Detect which cell encompasses the target text, then output its [X, Y] center coordinate. 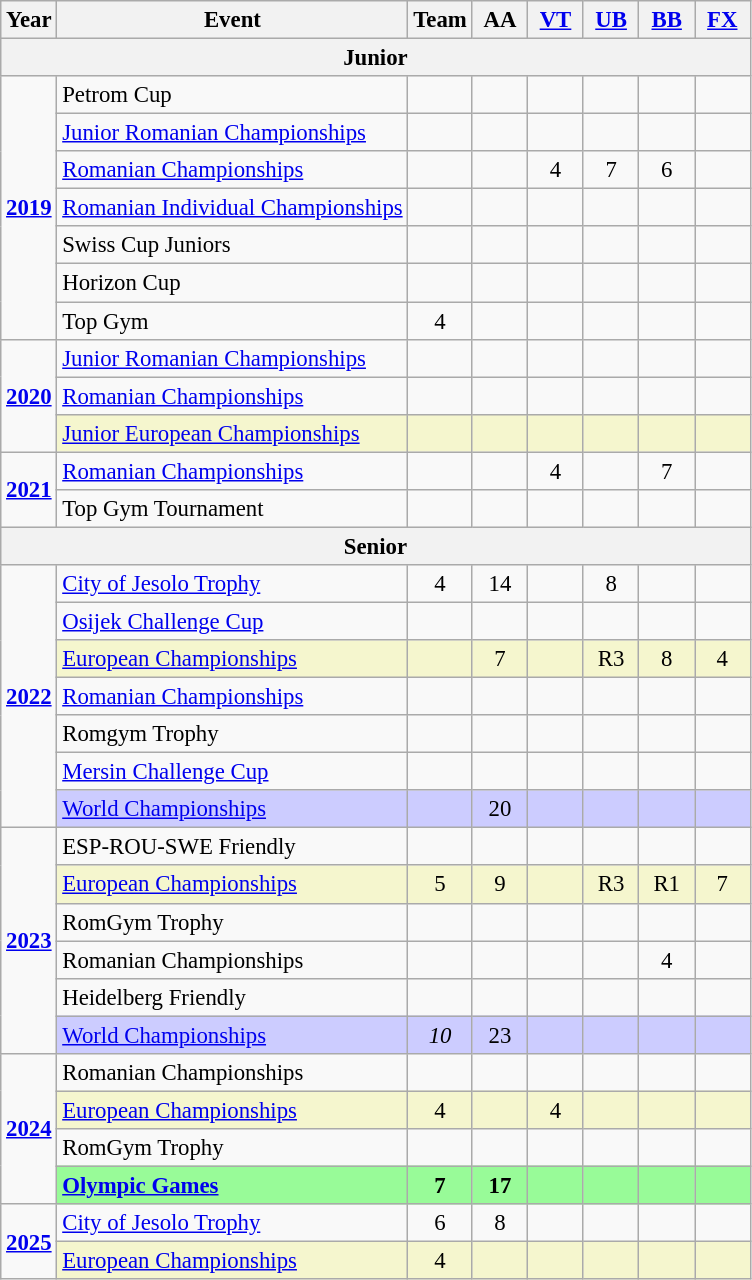
2024 [29, 1129]
BB [667, 20]
17 [500, 1185]
2019 [29, 208]
2022 [29, 696]
UB [611, 20]
2021 [29, 490]
2020 [29, 396]
Romanian Individual Championships [232, 208]
Top Gym [232, 321]
Year [29, 20]
Olympic Games [232, 1185]
ESP-ROU-SWE Friendly [232, 847]
23 [500, 1035]
Petrom Cup [232, 95]
AA [500, 20]
R1 [667, 885]
Junior [376, 58]
Mersin Challenge Cup [232, 772]
Romgym Trophy [232, 734]
Senior [376, 546]
5 [440, 885]
20 [500, 809]
2025 [29, 1242]
Junior European Championships [232, 433]
Heidelberg Friendly [232, 997]
Horizon Cup [232, 283]
Team [440, 20]
Event [232, 20]
10 [440, 1035]
FX [722, 20]
2023 [29, 941]
Swiss Cup Juniors [232, 245]
VT [556, 20]
Osijek Challenge Cup [232, 621]
14 [500, 584]
9 [500, 885]
Top Gym Tournament [232, 509]
